Provide the (x, y) coordinate of the cell's center where the given text is located.  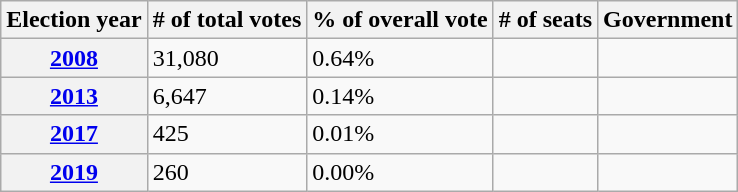
2008 (74, 58)
0.14% (400, 96)
0.00% (400, 172)
425 (227, 134)
% of overall vote (400, 20)
31,080 (227, 58)
260 (227, 172)
2019 (74, 172)
0.01% (400, 134)
0.64% (400, 58)
6,647 (227, 96)
2017 (74, 134)
# of total votes (227, 20)
Election year (74, 20)
Government (668, 20)
2013 (74, 96)
# of seats (545, 20)
